Capture the cell that displays the provided text and extract its [x, y] central coordinate. 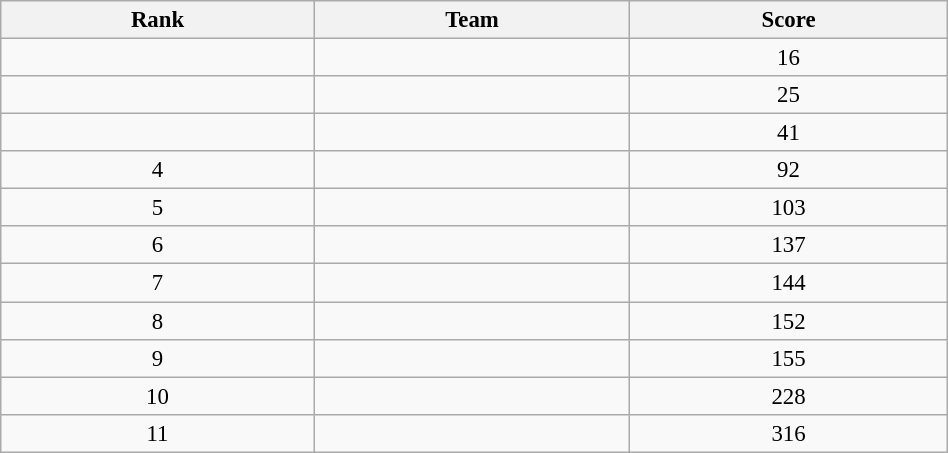
25 [788, 95]
316 [788, 433]
10 [158, 396]
8 [158, 321]
9 [158, 358]
103 [788, 208]
228 [788, 396]
155 [788, 358]
5 [158, 208]
16 [788, 58]
41 [788, 133]
Rank [158, 20]
92 [788, 170]
Score [788, 20]
4 [158, 170]
144 [788, 283]
Team [472, 20]
7 [158, 283]
6 [158, 245]
152 [788, 321]
11 [158, 433]
137 [788, 245]
